Detect which cell encompasses the target text, then output its (X, Y) center coordinate. 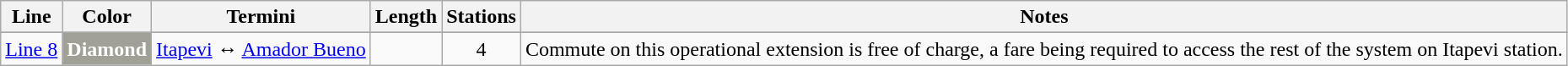
Notes (1044, 17)
Color (107, 17)
Itapevi ↔ Amador Bueno (261, 49)
Line 8 (32, 49)
4 (482, 49)
Commute on this operational extension is free of charge, a fare being required to access the rest of the system on Itapevi station. (1044, 49)
Length (406, 17)
Stations (482, 17)
Diamond (107, 49)
Termini (261, 17)
Line (32, 17)
